Scan for the cell matching the given text and deliver its [x, y] coordinate at center. 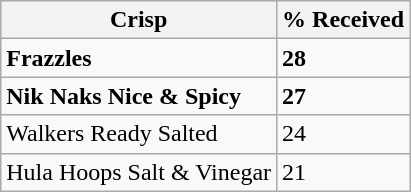
27 [344, 96]
24 [344, 134]
% Received [344, 20]
Nik Naks Nice & Spicy [139, 96]
Walkers Ready Salted [139, 134]
28 [344, 58]
Crisp [139, 20]
21 [344, 172]
Hula Hoops Salt & Vinegar [139, 172]
Frazzles [139, 58]
